Provide the [x, y] coordinate of the cell's center where the given text is located.  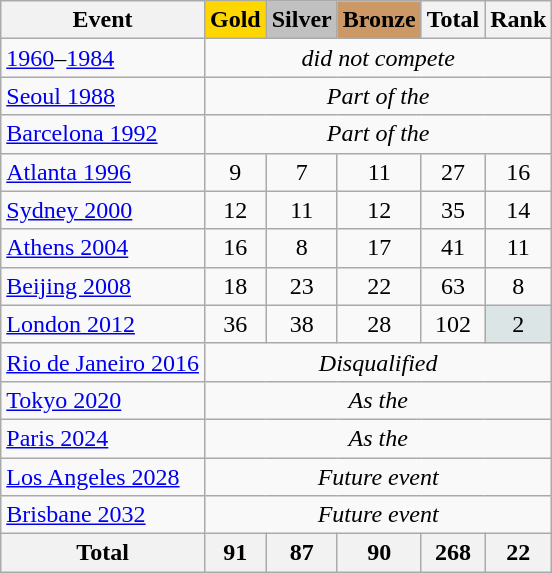
Brisbane 2032 [103, 515]
90 [379, 553]
27 [453, 172]
28 [379, 324]
Tokyo 2020 [103, 400]
Beijing 2008 [103, 286]
35 [453, 210]
Sydney 2000 [103, 210]
Event [103, 20]
Athens 2004 [103, 248]
Barcelona 1992 [103, 134]
18 [235, 286]
91 [235, 553]
did not compete [378, 58]
London 2012 [103, 324]
36 [235, 324]
Seoul 1988 [103, 96]
41 [453, 248]
268 [453, 553]
87 [302, 553]
Los Angeles 2028 [103, 477]
Gold [235, 20]
14 [518, 210]
Atlanta 1996 [103, 172]
102 [453, 324]
Silver [302, 20]
Bronze [379, 20]
63 [453, 286]
Rank [518, 20]
17 [379, 248]
Disqualified [378, 362]
Rio de Janeiro 2016 [103, 362]
23 [302, 286]
38 [302, 324]
7 [302, 172]
Paris 2024 [103, 438]
1960–1984 [103, 58]
9 [235, 172]
2 [518, 324]
